Scan for the cell matching the given text and deliver its [x, y] coordinate at center. 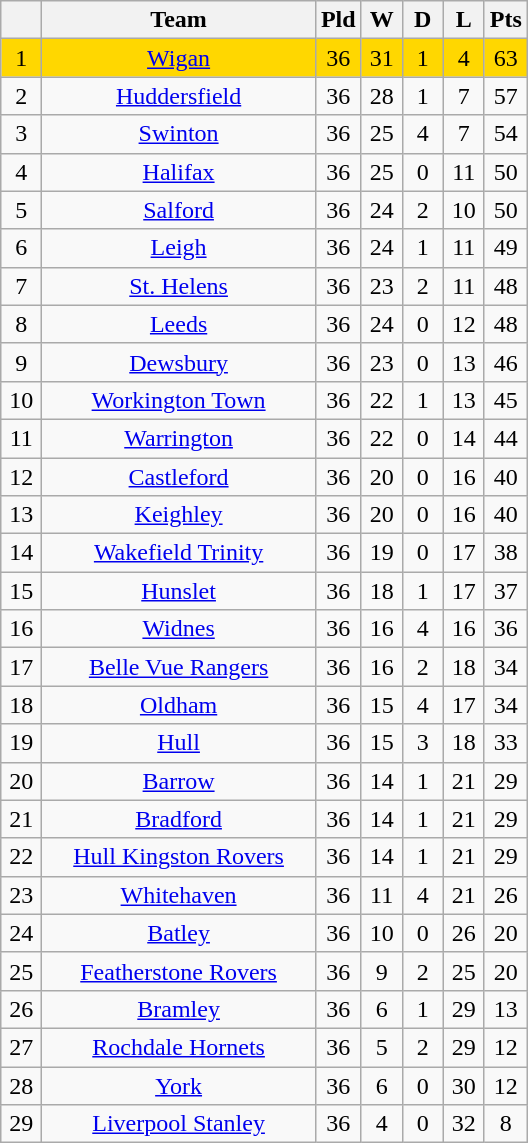
57 [506, 96]
32 [464, 1124]
Leeds [179, 324]
Hunslet [179, 591]
Hull Kingston Rovers [179, 857]
Liverpool Stanley [179, 1124]
Bradford [179, 819]
Batley [179, 933]
York [179, 1085]
Hull [179, 743]
31 [382, 58]
St. Helens [179, 286]
44 [506, 438]
Swinton [179, 134]
Dewsbury [179, 362]
Wigan [179, 58]
Huddersfield [179, 96]
Whitehaven [179, 895]
Keighley [179, 515]
Team [179, 20]
45 [506, 400]
38 [506, 553]
Wakefield Trinity [179, 553]
L [464, 20]
Widnes [179, 629]
33 [506, 743]
Bramley [179, 1009]
30 [464, 1085]
Belle Vue Rangers [179, 667]
Salford [179, 210]
63 [506, 58]
Leigh [179, 248]
Warrington [179, 438]
37 [506, 591]
Halifax [179, 172]
D [422, 20]
Castleford [179, 477]
Workington Town [179, 400]
Pld [338, 20]
49 [506, 248]
54 [506, 134]
W [382, 20]
27 [22, 1047]
46 [506, 362]
Barrow [179, 781]
Featherstone Rovers [179, 971]
Oldham [179, 705]
Rochdale Hornets [179, 1047]
Pts [506, 20]
